Extract the [X, Y] coordinate from the center of the cell holding the provided text.  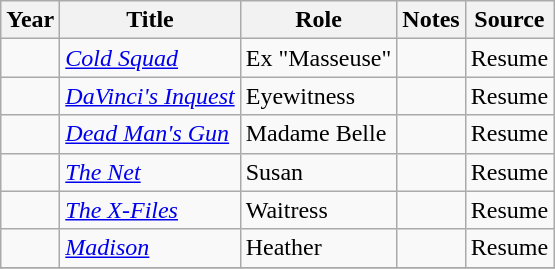
Eyewitness [318, 96]
Susan [318, 172]
Year [30, 20]
Ex "Masseuse" [318, 58]
Cold Squad [150, 58]
Role [318, 20]
Notes [431, 20]
Madison [150, 248]
The Net [150, 172]
Title [150, 20]
Heather [318, 248]
Waitress [318, 210]
Source [509, 20]
Madame Belle [318, 134]
DaVinci's Inquest [150, 96]
Dead Man's Gun [150, 134]
The X-Files [150, 210]
